Find where the given text appears and provide that cell's center as (x, y) coordinate. 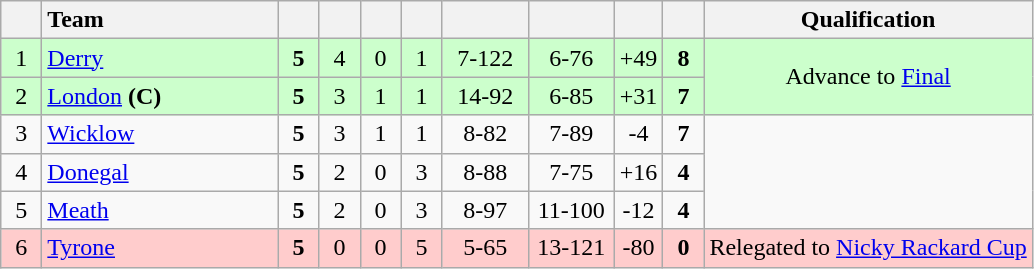
5-65 (485, 248)
London (C) (160, 96)
Advance to Final (868, 77)
11-100 (571, 210)
6-76 (571, 58)
8-88 (485, 172)
-4 (638, 134)
13-121 (571, 248)
Relegated to Nicky Rackard Cup (868, 248)
7-122 (485, 58)
Qualification (868, 20)
7-75 (571, 172)
Derry (160, 58)
+49 (638, 58)
Meath (160, 210)
8-97 (485, 210)
Donegal (160, 172)
8-82 (485, 134)
Wicklow (160, 134)
Tyrone (160, 248)
+31 (638, 96)
6-85 (571, 96)
8 (684, 58)
14-92 (485, 96)
6 (22, 248)
7-89 (571, 134)
-80 (638, 248)
-12 (638, 210)
Team (160, 20)
+16 (638, 172)
